Provide the [X, Y] coordinate of the cell's center where the given text is located.  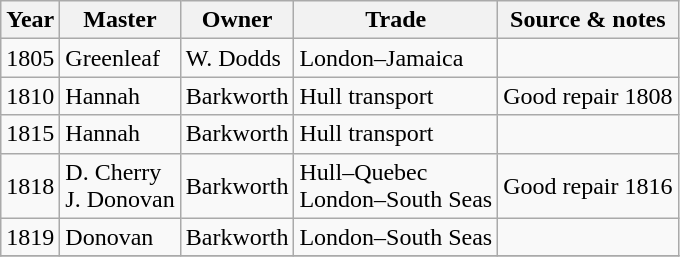
Source & notes [588, 20]
1815 [30, 134]
Greenleaf [120, 58]
1818 [30, 186]
Trade [396, 20]
1810 [30, 96]
1805 [30, 58]
Hull–QuebecLondon–South Seas [396, 186]
W. Dodds [237, 58]
Donovan [120, 237]
London–South Seas [396, 237]
Owner [237, 20]
London–Jamaica [396, 58]
1819 [30, 237]
Year [30, 20]
D. CherryJ. Donovan [120, 186]
Master [120, 20]
Good repair 1808 [588, 96]
Good repair 1816 [588, 186]
